Determine the [x, y] coordinate at the center of the cell enclosing the given text.  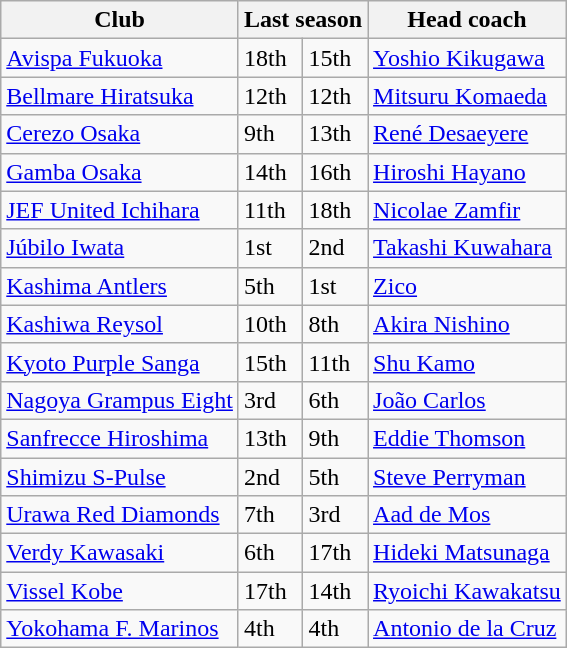
Club [120, 20]
Aad de Mos [468, 515]
Gamba Osaka [120, 172]
Zico [468, 286]
Eddie Thomson [468, 438]
Yokohama F. Marinos [120, 629]
8th [336, 324]
Akira Nishino [468, 324]
João Carlos [468, 400]
Urawa Red Diamonds [120, 515]
Antonio de la Cruz [468, 629]
Kyoto Purple Sanga [120, 362]
16th [336, 172]
Yoshio Kikugawa [468, 58]
Sanfrecce Hiroshima [120, 438]
Kashiwa Reysol [120, 324]
Cerezo Osaka [120, 134]
7th [270, 515]
Bellmare Hiratsuka [120, 96]
Ryoichi Kawakatsu [468, 591]
Nicolae Zamfir [468, 210]
Head coach [468, 20]
Shu Kamo [468, 362]
Hiroshi Hayano [468, 172]
Steve Perryman [468, 477]
Nagoya Grampus Eight [120, 400]
JEF United Ichihara [120, 210]
Avispa Fukuoka [120, 58]
Takashi Kuwahara [468, 248]
Verdy Kawasaki [120, 553]
Last season [302, 20]
Mitsuru Komaeda [468, 96]
René Desaeyere [468, 134]
Vissel Kobe [120, 591]
10th [270, 324]
Shimizu S-Pulse [120, 477]
Júbilo Iwata [120, 248]
Hideki Matsunaga [468, 553]
Kashima Antlers [120, 286]
